Detect which cell encompasses the target text, then output its [X, Y] center coordinate. 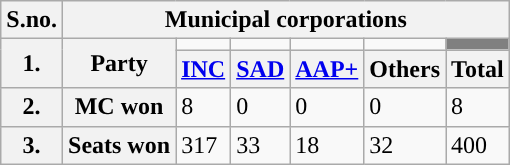
MC won [120, 107]
INC [204, 69]
AAP+ [327, 69]
317 [204, 145]
Total [478, 69]
SAD [260, 69]
32 [405, 145]
2. [32, 107]
S.no. [32, 20]
Municipal corporations [286, 20]
Others [405, 69]
Party [120, 64]
3. [32, 145]
Seats won [120, 145]
400 [478, 145]
18 [327, 145]
33 [260, 145]
1. [32, 64]
